From the cell containing the given text, extract its center point as [x, y] coordinate. 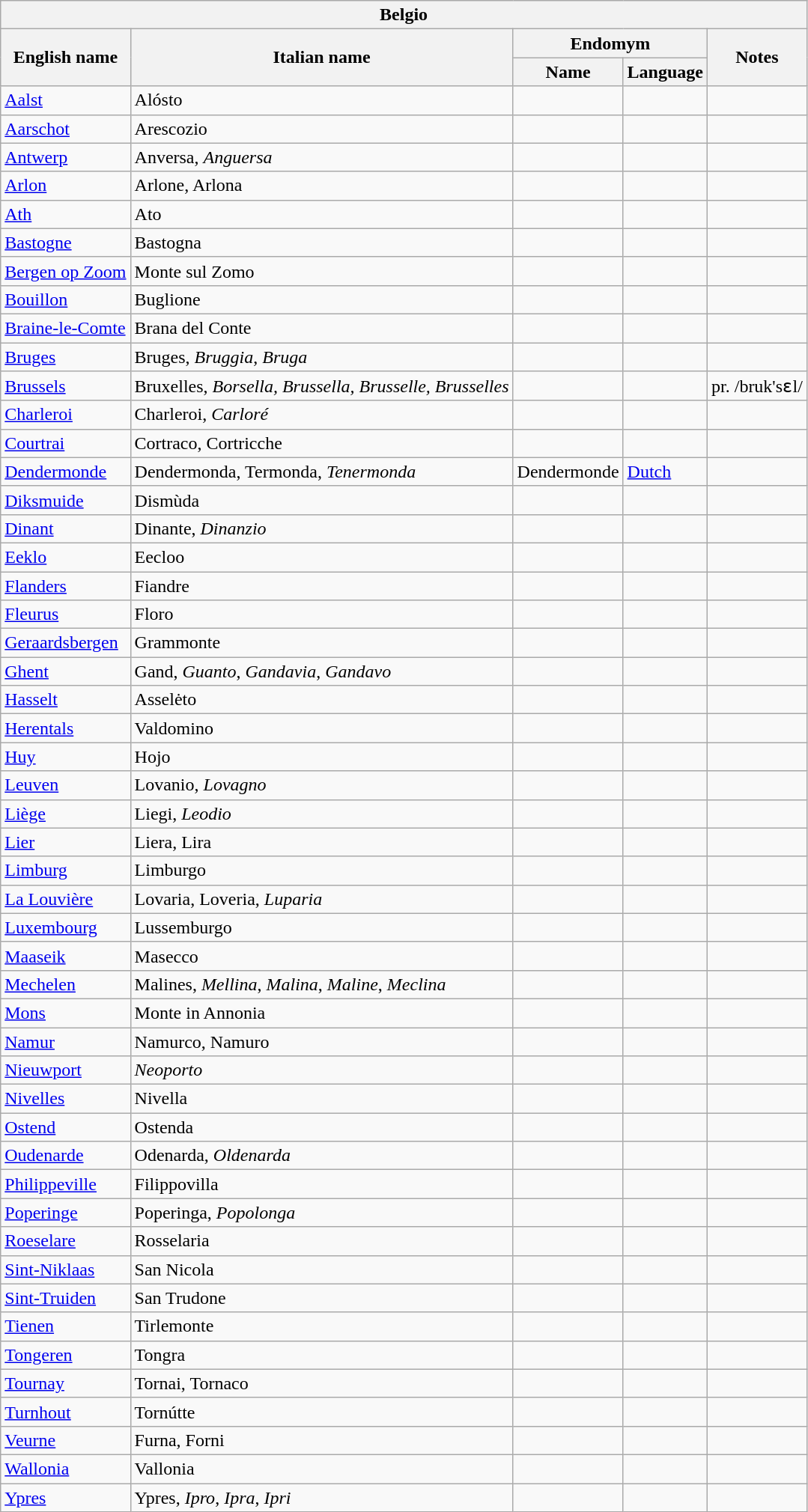
Bruges, Bruggia, Bruga [322, 357]
Braine-le-Comte [66, 328]
Veurne [66, 1440]
Liera, Lira [322, 842]
Gand, Guanto, Gandavia, Gandavo [322, 671]
Arlone, Arlona [322, 186]
La Louvière [66, 899]
Rosselaria [322, 1241]
Hasselt [66, 700]
Valdomino [322, 728]
Buglione [322, 299]
Luxembourg [66, 927]
Namur [66, 1041]
Philippeville [66, 1184]
Bruxelles, Borsella, Brussella, Brusselle, Brusselles [322, 386]
Poperinga, Popolonga [322, 1213]
Dutch [665, 472]
Aalst [66, 100]
Name [568, 72]
Ypres, Ipro, Ipra, Ipri [322, 1498]
Poperinge [66, 1213]
Asselėto [322, 700]
Oudenarde [66, 1156]
Tournay [66, 1383]
Huy [66, 757]
Nivelles [66, 1099]
Monte in Annonia [322, 1013]
Italian name [322, 58]
Lussemburgo [322, 927]
Tornútte [322, 1412]
Limburgo [322, 871]
Ath [66, 214]
Leuven [66, 785]
Odenarda, Oldenarda [322, 1156]
Tongra [322, 1355]
Liège [66, 814]
Fiandre [322, 586]
Neoporto [322, 1070]
Bastogne [66, 243]
San Nicola [322, 1269]
Cortraco, Cortricche [322, 443]
Dinante, Dinanzio [322, 528]
Tornai, Tornaco [322, 1383]
Antwerp [66, 157]
Grammonte [322, 643]
Arlon [66, 186]
Ostend [66, 1127]
Ghent [66, 671]
Charleroi, Carloré [322, 415]
Tongeren [66, 1355]
pr. /bruk'sɛl/ [758, 386]
Alósto [322, 100]
Hojo [322, 757]
Belgio [404, 15]
Tirlemonte [322, 1326]
Flanders [66, 586]
Lovaria, Loveria, Luparia [322, 899]
Monte sul Zomo [322, 271]
Herentals [66, 728]
Nieuwport [66, 1070]
Mechelen [66, 984]
Ostenda [322, 1127]
Aarschot [66, 129]
Lovanio, Lovagno [322, 785]
Dendermonda, Termonda, Tenermonda [322, 472]
Fleurus [66, 615]
Vallonia [322, 1469]
Ato [322, 214]
Turnhout [66, 1412]
Masecco [322, 956]
Liegi, Leodio [322, 814]
Anversa, Anguersa [322, 157]
San Trudone [322, 1298]
Dinant [66, 528]
Tienen [66, 1326]
Bastogna [322, 243]
Limburg [66, 871]
Floro [322, 615]
Bruges [66, 357]
Dismùda [322, 500]
English name [66, 58]
Namurco, Namuro [322, 1041]
Notes [758, 58]
Language [665, 72]
Sint-Niklaas [66, 1269]
Ypres [66, 1498]
Mons [66, 1013]
Eeklo [66, 557]
Nivella [322, 1099]
Brussels [66, 386]
Wallonia [66, 1469]
Filippovilla [322, 1184]
Diksmuide [66, 500]
Courtrai [66, 443]
Charleroi [66, 415]
Maaseik [66, 956]
Roeselare [66, 1241]
Lier [66, 842]
Eecloo [322, 557]
Brana del Conte [322, 328]
Bergen op Zoom [66, 271]
Sint-Truiden [66, 1298]
Arescozio [322, 129]
Malines, Mellina, Malina, Maline, Meclina [322, 984]
Bouillon [66, 299]
Furna, Forni [322, 1440]
Endomym [610, 43]
Geraardsbergen [66, 643]
